Return the [x, y] coordinate for the center point of the cell that contains the specified text.  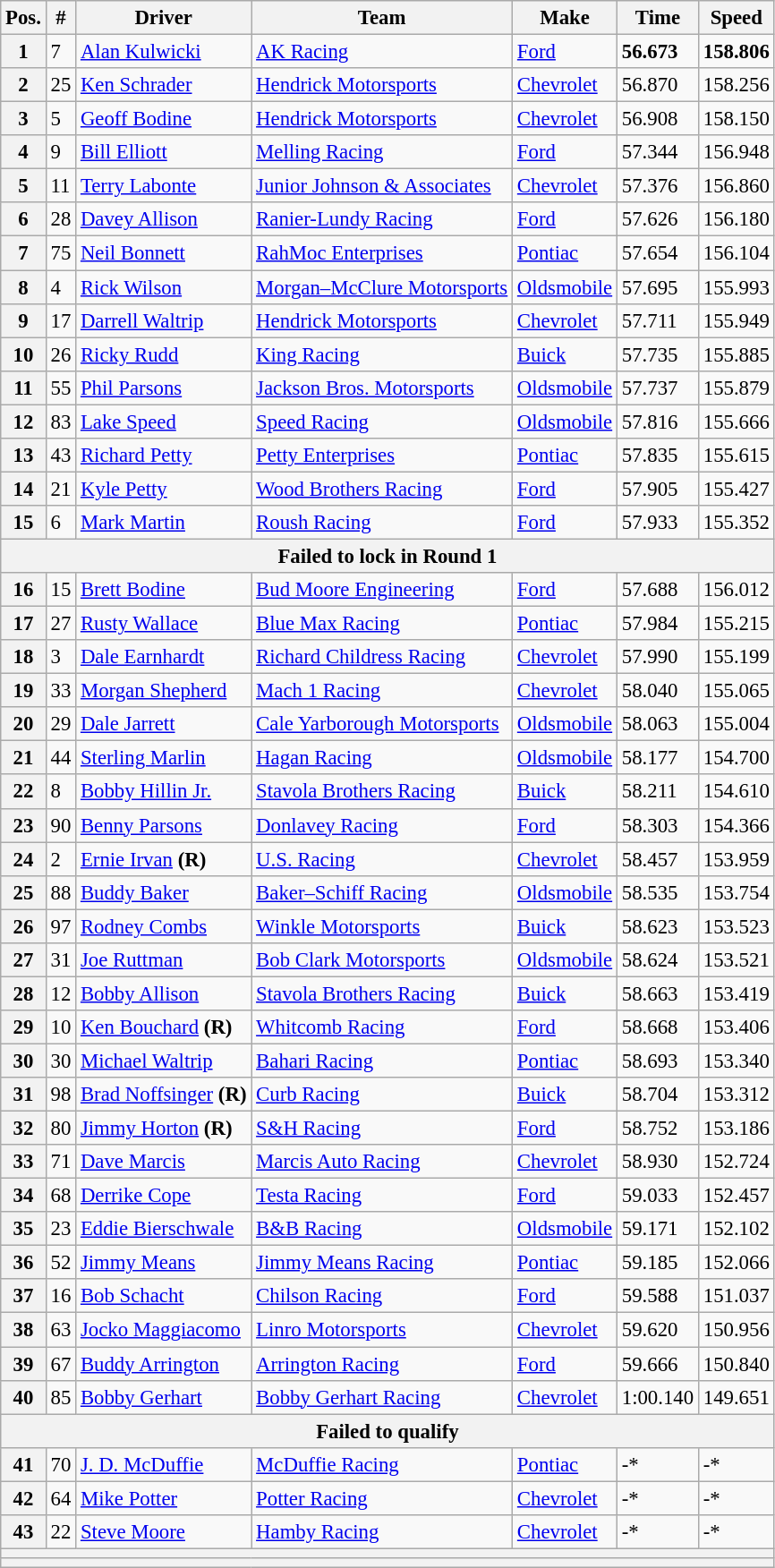
153.406 [736, 1027]
150.956 [736, 1330]
Rick Wilson [164, 287]
88 [61, 892]
Joe Ruttman [164, 960]
39 [23, 1364]
68 [61, 1196]
57.984 [657, 624]
Mach 1 Racing [382, 691]
Bahari Racing [382, 1061]
97 [61, 926]
58.668 [657, 1027]
Bobby Gerhart [164, 1397]
70 [61, 1464]
Whitcomb Racing [382, 1027]
56.908 [657, 119]
Failed to qualify [387, 1431]
Roush Racing [382, 523]
Wood Brothers Racing [382, 489]
150.840 [736, 1364]
80 [61, 1129]
Neil Bonnett [164, 253]
Bobby Hillin Jr. [164, 792]
155.427 [736, 489]
42 [23, 1498]
Lake Speed [164, 422]
151.037 [736, 1297]
Bobby Gerhart Racing [382, 1397]
59.666 [657, 1364]
Bud Moore Engineering [382, 590]
Failed to lock in Round 1 [387, 556]
Speed Racing [382, 422]
13 [23, 456]
Dale Jarrett [164, 724]
Jimmy Means Racing [382, 1263]
44 [61, 758]
152.457 [736, 1196]
156.104 [736, 253]
63 [61, 1330]
Speed [736, 18]
B&B Racing [382, 1229]
Ken Bouchard (R) [164, 1027]
85 [61, 1397]
Driver [164, 18]
McDuffie Racing [382, 1464]
Jackson Bros. Motorsports [382, 388]
14 [23, 489]
Geoff Bodine [164, 119]
58.211 [657, 792]
Michael Waltrip [164, 1061]
58.624 [657, 960]
155.666 [736, 422]
Curb Racing [382, 1095]
Potter Racing [382, 1498]
Alan Kulwicki [164, 52]
59.033 [657, 1196]
58.693 [657, 1061]
57.695 [657, 287]
Richard Childress Racing [382, 657]
57.737 [657, 388]
Team [382, 18]
Jocko Maggiacomo [164, 1330]
57.933 [657, 523]
Steve Moore [164, 1532]
90 [61, 825]
64 [61, 1498]
59.171 [657, 1229]
Chilson Racing [382, 1297]
J. D. McDuffie [164, 1464]
154.366 [736, 825]
155.615 [736, 456]
58.177 [657, 758]
Bobby Allison [164, 993]
40 [23, 1397]
Benny Parsons [164, 825]
155.065 [736, 691]
57.816 [657, 422]
158.806 [736, 52]
Junior Johnson & Associates [382, 186]
37 [23, 1297]
152.102 [736, 1229]
Ernie Irvan (R) [164, 859]
Brett Bodine [164, 590]
Bill Elliott [164, 152]
154.700 [736, 758]
155.199 [736, 657]
55 [61, 388]
58.457 [657, 859]
153.754 [736, 892]
153.959 [736, 859]
58.063 [657, 724]
98 [61, 1095]
Blue Max Racing [382, 624]
S&H Racing [382, 1129]
58.752 [657, 1129]
152.066 [736, 1263]
AK Racing [382, 52]
Testa Racing [382, 1196]
Terry Labonte [164, 186]
156.860 [736, 186]
Ranier-Lundy Racing [382, 219]
153.312 [736, 1095]
56.870 [657, 85]
Buddy Arrington [164, 1364]
Mike Potter [164, 1498]
24 [23, 859]
Richard Petty [164, 456]
Bob Clark Motorsports [382, 960]
58.303 [657, 825]
Kyle Petty [164, 489]
Dale Earnhardt [164, 657]
U.S. Racing [382, 859]
1:00.140 [657, 1397]
52 [61, 1263]
58.663 [657, 993]
156.180 [736, 219]
Make [566, 18]
Ricky Rudd [164, 354]
58.535 [657, 892]
156.948 [736, 152]
20 [23, 724]
58.040 [657, 691]
57.905 [657, 489]
Eddie Bierschwale [164, 1229]
58.704 [657, 1095]
83 [61, 422]
75 [61, 253]
59.620 [657, 1330]
155.885 [736, 354]
155.949 [736, 320]
Morgan Shepherd [164, 691]
153.523 [736, 926]
155.004 [736, 724]
Jimmy Means [164, 1263]
57.376 [657, 186]
57.688 [657, 590]
32 [23, 1129]
Melling Racing [382, 152]
152.724 [736, 1162]
Cale Yarborough Motorsports [382, 724]
King Racing [382, 354]
36 [23, 1263]
Morgan–McClure Motorsports [382, 287]
153.340 [736, 1061]
154.610 [736, 792]
1 [23, 52]
57.344 [657, 152]
57.835 [657, 456]
Arrington Racing [382, 1364]
18 [23, 657]
Davey Allison [164, 219]
Dave Marcis [164, 1162]
Phil Parsons [164, 388]
58.623 [657, 926]
Rusty Wallace [164, 624]
Ken Schrader [164, 85]
RahMoc Enterprises [382, 253]
71 [61, 1162]
Baker–Schiff Racing [382, 892]
155.352 [736, 523]
35 [23, 1229]
153.419 [736, 993]
Buddy Baker [164, 892]
Bob Schacht [164, 1297]
67 [61, 1364]
57.626 [657, 219]
59.588 [657, 1297]
Darrell Waltrip [164, 320]
58.930 [657, 1162]
Winkle Motorsports [382, 926]
Mark Martin [164, 523]
Jimmy Horton (R) [164, 1129]
Sterling Marlin [164, 758]
156.012 [736, 590]
38 [23, 1330]
Petty Enterprises [382, 456]
57.654 [657, 253]
59.185 [657, 1263]
155.879 [736, 388]
153.186 [736, 1129]
Linro Motorsports [382, 1330]
Brad Noffsinger (R) [164, 1095]
41 [23, 1464]
158.256 [736, 85]
155.993 [736, 287]
19 [23, 691]
Donlavey Racing [382, 825]
56.673 [657, 52]
34 [23, 1196]
Hamby Racing [382, 1532]
57.735 [657, 354]
57.711 [657, 320]
Pos. [23, 18]
Time [657, 18]
Hagan Racing [382, 758]
149.651 [736, 1397]
Rodney Combs [164, 926]
153.521 [736, 960]
57.990 [657, 657]
# [61, 18]
158.150 [736, 119]
155.215 [736, 624]
Marcis Auto Racing [382, 1162]
Derrike Cope [164, 1196]
